Return the [x, y] coordinate for the center point of the cell that contains the specified text.  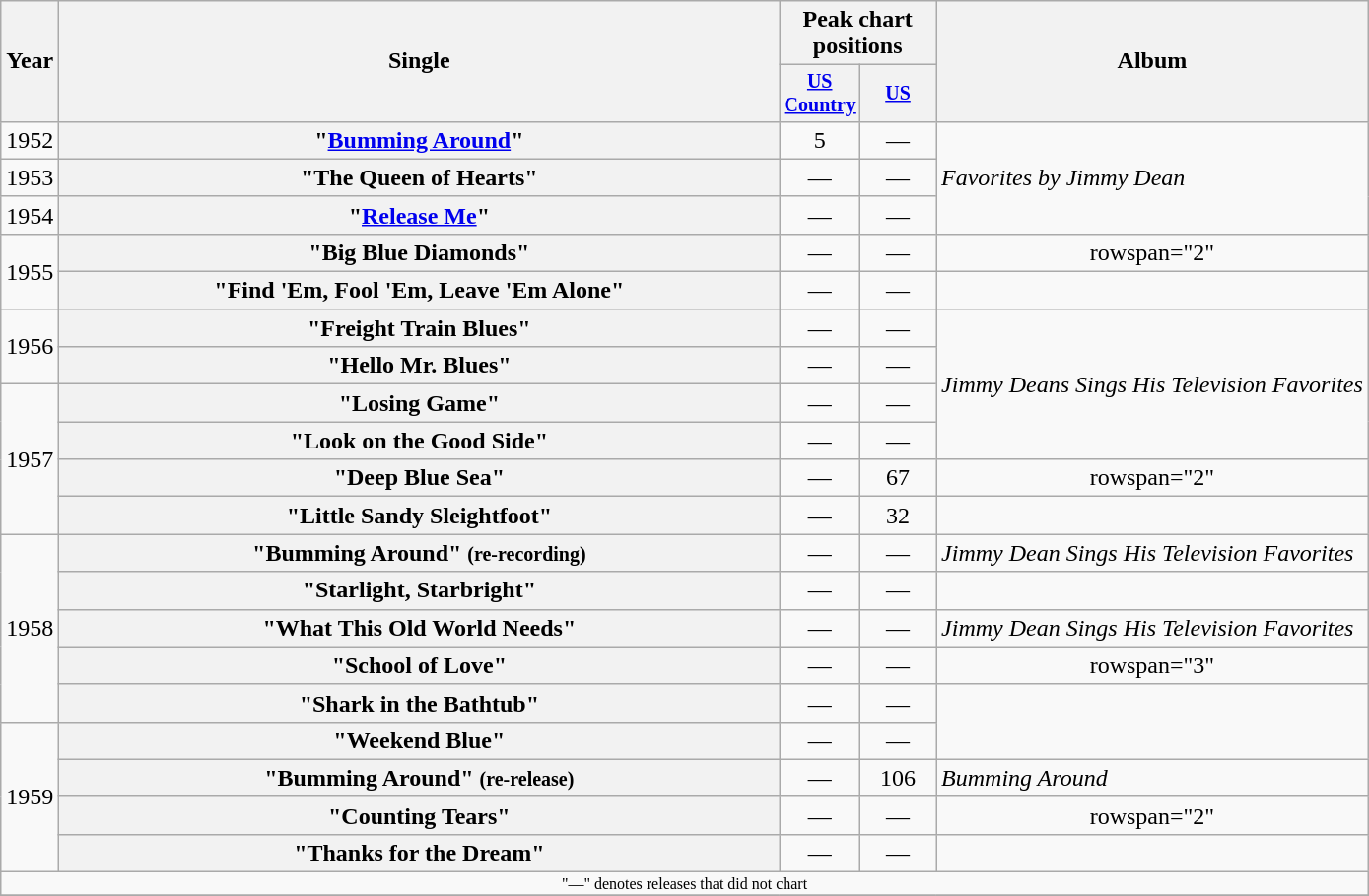
67 [899, 478]
"Weekend Blue" [420, 740]
Favorites by Jimmy Dean [1153, 177]
"School of Love" [420, 665]
US [899, 93]
1954 [30, 215]
"Freight Train Blues" [420, 328]
Jimmy Deans Sings His Television Favorites [1153, 384]
"Thanks for the Dream" [420, 853]
"—" denotes releases that did not chart [685, 884]
"Release Me" [420, 215]
"Hello Mr. Blues" [420, 366]
"What This Old World Needs" [420, 628]
"Starlight, Starbright" [420, 590]
1957 [30, 459]
"Shark in the Bathtub" [420, 703]
rowspan="3" [1153, 665]
1955 [30, 271]
"Deep Blue Sea" [420, 478]
"Bumming Around" (re-recording) [420, 553]
Year [30, 61]
"The Queen of Hearts" [420, 177]
5 [820, 140]
"Counting Tears" [420, 815]
"Bumming Around" [420, 140]
1959 [30, 796]
Single [420, 61]
32 [899, 516]
"Losing Game" [420, 403]
Peak chartpositions [857, 34]
"Little Sandy Sleightfoot" [420, 516]
"Bumming Around" (re-release) [420, 778]
106 [899, 778]
Album [1153, 61]
"Look on the Good Side" [420, 441]
US Country [820, 93]
"Find 'Em, Fool 'Em, Leave 'Em Alone" [420, 291]
Bumming Around [1153, 778]
1953 [30, 177]
1956 [30, 347]
"Big Blue Diamonds" [420, 252]
1958 [30, 628]
1952 [30, 140]
